Capture the cell that displays the provided text and extract its [X, Y] central coordinate. 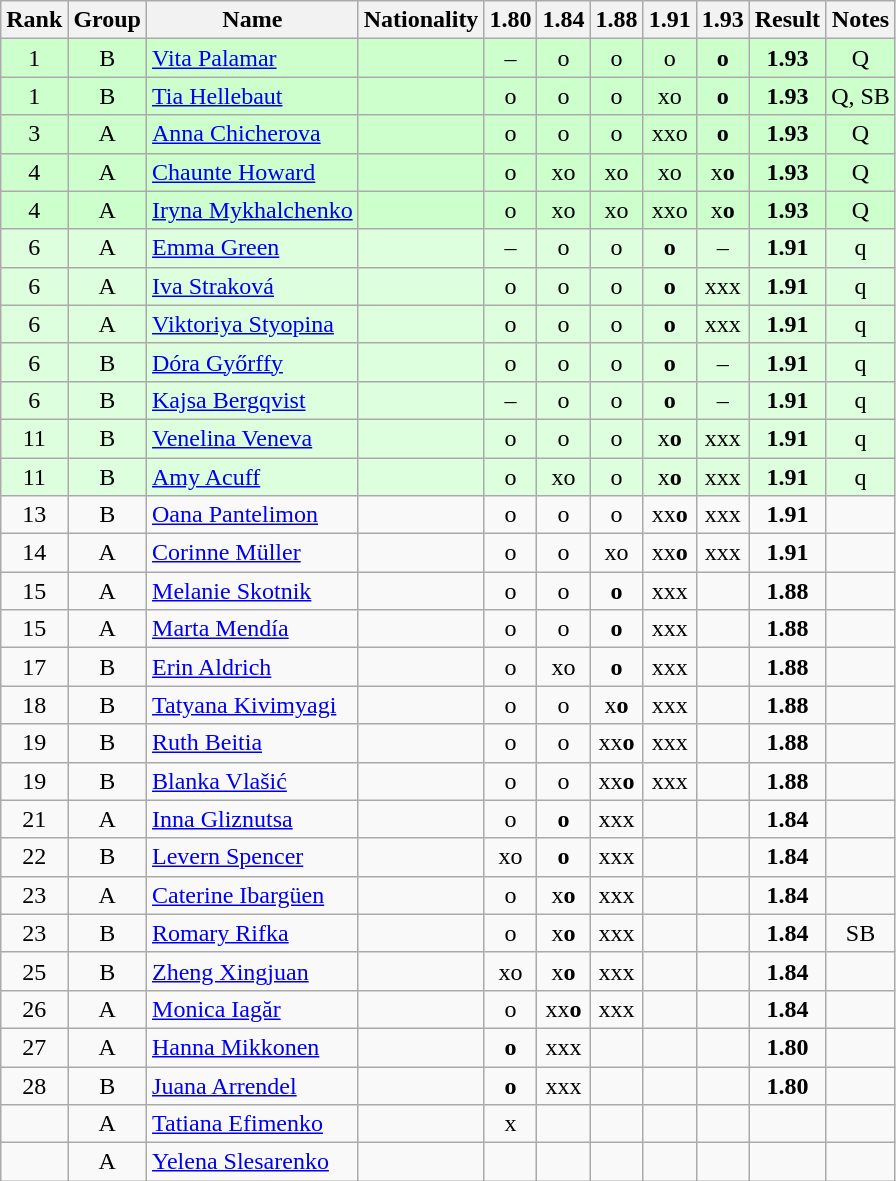
Kajsa Bergqvist [253, 400]
3 [34, 134]
Iva Straková [253, 286]
Caterine Ibargüen [253, 895]
Rank [34, 20]
Marta Mendía [253, 629]
22 [34, 857]
28 [34, 1085]
Tia Hellebaut [253, 96]
Viktoriya Styopina [253, 324]
Yelena Slesarenko [253, 1162]
SB [861, 933]
Name [253, 20]
Blanka Vlašić [253, 781]
26 [34, 1009]
14 [34, 553]
Venelina Veneva [253, 438]
Levern Spencer [253, 857]
Tatiana Efimenko [253, 1124]
18 [34, 705]
Erin Aldrich [253, 667]
Tatyana Kivimyagi [253, 705]
27 [34, 1047]
Corinne Müller [253, 553]
Inna Gliznutsa [253, 819]
Nationality [421, 20]
Oana Pantelimon [253, 515]
Emma Green [253, 248]
Juana Arrendel [253, 1085]
Melanie Skotnik [253, 591]
17 [34, 667]
21 [34, 819]
Hanna Mikkonen [253, 1047]
Romary Rifka [253, 933]
Ruth Beitia [253, 743]
Amy Acuff [253, 477]
Anna Chicherova [253, 134]
Group [108, 20]
Result [787, 20]
Q, SB [861, 96]
Monica Iagăr [253, 1009]
Vita Palamar [253, 58]
Dóra Győrffy [253, 362]
25 [34, 971]
13 [34, 515]
x [510, 1124]
Zheng Xingjuan [253, 971]
Chaunte Howard [253, 172]
Iryna Mykhalchenko [253, 210]
Notes [861, 20]
